Identify which cell holds the provided text, then report its (x, y) central coordinate. 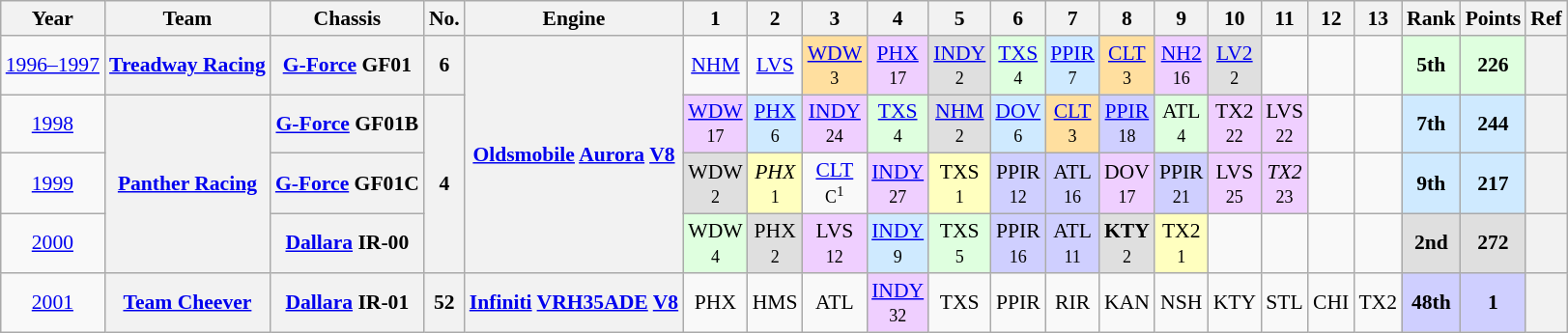
LVS22 (1285, 124)
HMS (775, 303)
11 (1285, 18)
PHX (715, 303)
PPIR16 (1018, 243)
13 (1378, 18)
1998 (52, 124)
Engine (574, 18)
G-Force GF01B (348, 124)
TX222 (1235, 124)
10 (1235, 18)
LV22 (1235, 66)
NH216 (1182, 66)
5th (1432, 66)
NSH (1182, 303)
LVS25 (1235, 183)
Year (52, 18)
2nd (1432, 243)
PHX6 (775, 124)
Infiniti VRH35ADE V8 (574, 303)
KAN (1126, 303)
NHM2 (959, 124)
PPIR21 (1182, 183)
7 (1072, 18)
PPIR18 (1126, 124)
ATL (835, 303)
Panther Racing (187, 183)
INDY9 (898, 243)
Points (1494, 18)
INDY32 (898, 303)
1996–1997 (52, 66)
PHX17 (898, 66)
PPIR7 (1072, 66)
Team Cheever (187, 303)
2001 (52, 303)
PPIR12 (1018, 183)
TXS1 (959, 183)
PHX1 (775, 183)
No. (444, 18)
WDW4 (715, 243)
RIR (1072, 303)
INDY2 (959, 66)
LVS12 (835, 243)
3 (835, 18)
8 (1126, 18)
Oldsmobile Aurora V8 (574, 154)
CLTC1 (835, 183)
TXS5 (959, 243)
G-Force GF01C (348, 183)
ATL11 (1072, 243)
Rank (1432, 18)
INDY24 (835, 124)
KTY (1235, 303)
244 (1494, 124)
1999 (52, 183)
NHM (715, 66)
INDY27 (898, 183)
Ref (1546, 18)
DOV17 (1126, 183)
G-Force GF01 (348, 66)
Team (187, 18)
12 (1331, 18)
52 (444, 303)
217 (1494, 183)
9 (1182, 18)
KTY2 (1126, 243)
TX223 (1285, 183)
CHI (1331, 303)
PPIR (1018, 303)
48th (1432, 303)
Chassis (348, 18)
2000 (52, 243)
TX21 (1182, 243)
LVS (775, 66)
TX2 (1378, 303)
PHX2 (775, 243)
STL (1285, 303)
ATL4 (1182, 124)
9th (1432, 183)
5 (959, 18)
WDW2 (715, 183)
Treadway Racing (187, 66)
ATL16 (1072, 183)
DOV6 (1018, 124)
2 (775, 18)
226 (1494, 66)
Dallara IR-00 (348, 243)
TXS (959, 303)
272 (1494, 243)
7th (1432, 124)
Dallara IR-01 (348, 303)
WDW17 (715, 124)
WDW3 (835, 66)
